Search for the cell housing the specified text and yield its [x, y] center coordinate. 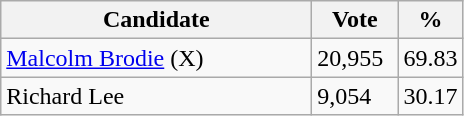
Vote [355, 20]
Richard Lee [156, 96]
9,054 [355, 96]
Candidate [156, 20]
20,955 [355, 58]
Malcolm Brodie (X) [156, 58]
30.17 [430, 96]
69.83 [430, 58]
% [430, 20]
